Output the (x, y) coordinate of the center of the cell containing the given text.  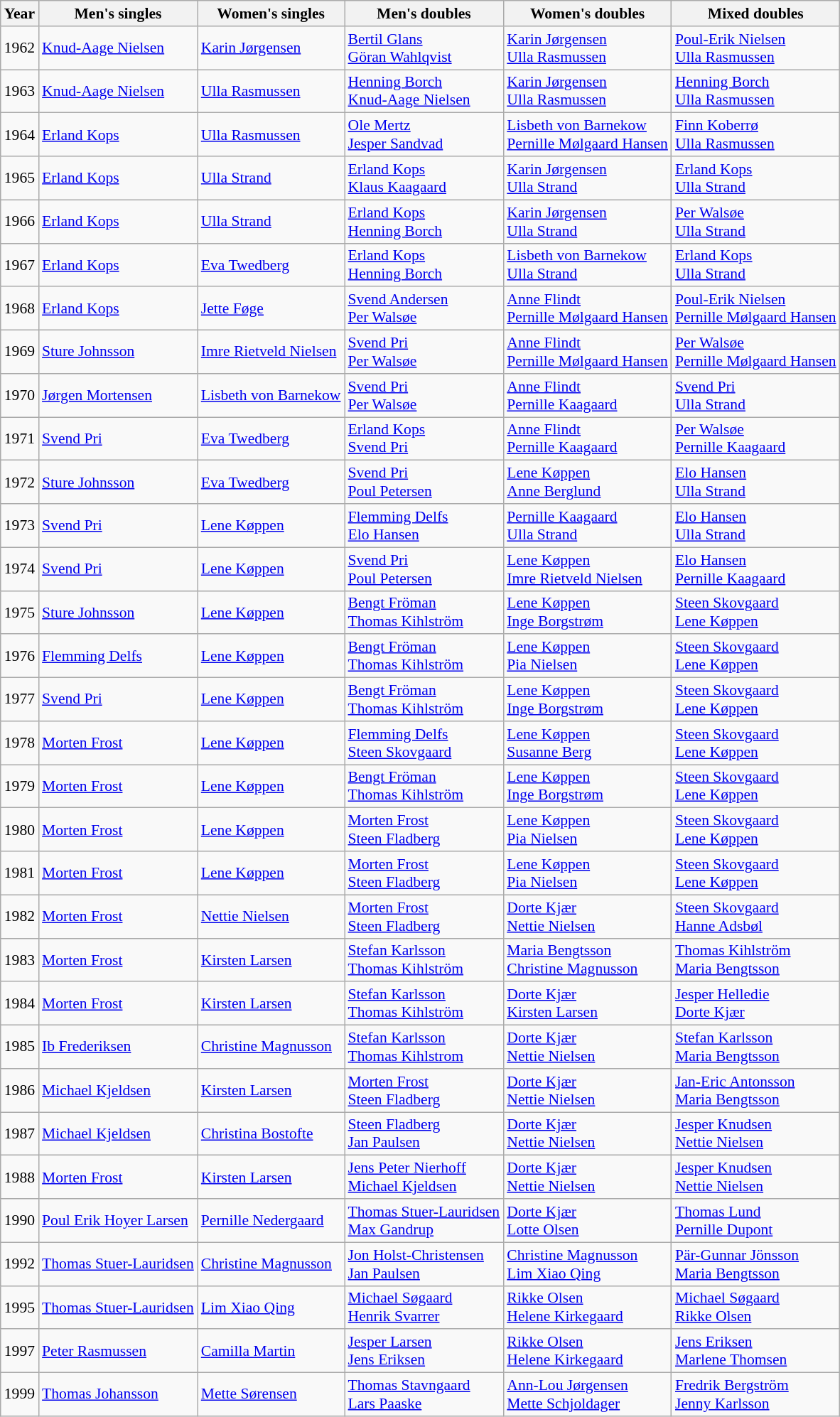
1977 (20, 699)
Men's singles (118, 14)
Steen Fladberg Jan Paulsen (424, 1134)
1964 (20, 135)
Lene Køppen Anne Berglund (587, 482)
Lisbeth von Barnekow Pernille Mølgaard Hansen (587, 135)
Svend Pri Ulla Strand (756, 395)
Lisbeth von Barnekow (271, 395)
Jette Føge (271, 308)
1963 (20, 91)
Peter Rasmussen (118, 1352)
Elo Hansen Pernille Kaagaard (756, 569)
Svend Andersen Per Walsøe (424, 308)
Karin Jørgensen (271, 48)
Steen Skovgaard Hanne Adsbøl (756, 917)
1972 (20, 482)
Jon Holst-Christensen Jan Paulsen (424, 1264)
Per Walsøe Pernille Mølgaard Hansen (756, 352)
Flemming Delfs Steen Skovgaard (424, 743)
Thomas Stavngaard Lars Paaske (424, 1394)
Erland Kops Klaus Kaagaard (424, 178)
1981 (20, 873)
Finn Koberrø Ulla Rasmussen (756, 135)
1988 (20, 1177)
1978 (20, 743)
Year (20, 14)
1979 (20, 786)
Maria Bengtsson Christine Magnusson (587, 959)
Poul-Erik Nielsen Ulla Rasmussen (756, 48)
Dorte Kjær Kirsten Larsen (587, 1003)
Thomas Kihlström Maria Bengtsson (756, 959)
Women's doubles (587, 14)
1966 (20, 222)
1976 (20, 657)
1973 (20, 526)
Lene Køppen Imre Rietveld Nielsen (587, 569)
Jan-Eric Antonsson Maria Bengtsson (756, 1090)
Men's doubles (424, 14)
Fredrik Bergström Jenny Karlsson (756, 1394)
1990 (20, 1221)
Christina Bostofte (271, 1134)
1970 (20, 395)
1992 (20, 1264)
Thomas Lund Pernille Dupont (756, 1221)
Michael Søgaard Rikke Olsen (756, 1308)
Michael Søgaard Henrik Svarrer (424, 1308)
Jens Peter Nierhoff Michael Kjeldsen (424, 1177)
Flemming Delfs (118, 657)
1982 (20, 917)
Lene Køppen Susanne Berg (587, 743)
1975 (20, 613)
1985 (20, 1047)
Per Walsøe Pernille Kaagaard (756, 439)
Pernille Kaagaard Ulla Strand (587, 526)
1971 (20, 439)
Mixed doubles (756, 14)
Dorte Kjær Lotte Olsen (587, 1221)
Thomas Stuer-Lauridsen Max Gandrup (424, 1221)
Lim Xiao Qing (271, 1308)
Ann-Lou Jørgensen Mette Schjoldager (587, 1394)
Bertil Glans Göran Wahlqvist (424, 48)
1997 (20, 1352)
Pär-Gunnar Jönsson Maria Bengtsson (756, 1264)
Poul-Erik Nielsen Pernille Mølgaard Hansen (756, 308)
1984 (20, 1003)
Henning Borch Knud-Aage Nielsen (424, 91)
Stefan Karlsson Maria Bengtsson (756, 1047)
1995 (20, 1308)
Jørgen Mortensen (118, 395)
1987 (20, 1134)
Christine Magnusson Lim Xiao Qing (587, 1264)
Stefan Karlsson Thomas Kihlstrom (424, 1047)
Pernille Nedergaard (271, 1221)
Thomas Johansson (118, 1394)
1980 (20, 830)
Imre Rietveld Nielsen (271, 352)
Henning Borch Ulla Rasmussen (756, 91)
Jens Eriksen Marlene Thomsen (756, 1352)
Poul Erik Hoyer Larsen (118, 1221)
Ib Frederiksen (118, 1047)
1999 (20, 1394)
1983 (20, 959)
Ole Mertz Jesper Sandvad (424, 135)
Per Walsøe Ulla Strand (756, 222)
Erland Kops Svend Pri (424, 439)
Jesper Larsen Jens Eriksen (424, 1352)
1968 (20, 308)
Jesper Helledie Dorte Kjær (756, 1003)
1965 (20, 178)
Mette Sørensen (271, 1394)
1986 (20, 1090)
1974 (20, 569)
1969 (20, 352)
Nettie Nielsen (271, 917)
Women's singles (271, 14)
1962 (20, 48)
1967 (20, 264)
Lisbeth von Barnekow Ulla Strand (587, 264)
Camilla Martin (271, 1352)
Flemming Delfs Elo Hansen (424, 526)
